Find where the given text appears and provide that cell's center as [x, y] coordinate. 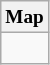
Map [25, 17]
